Extract the [x, y] coordinate from the center of the cell holding the provided text.  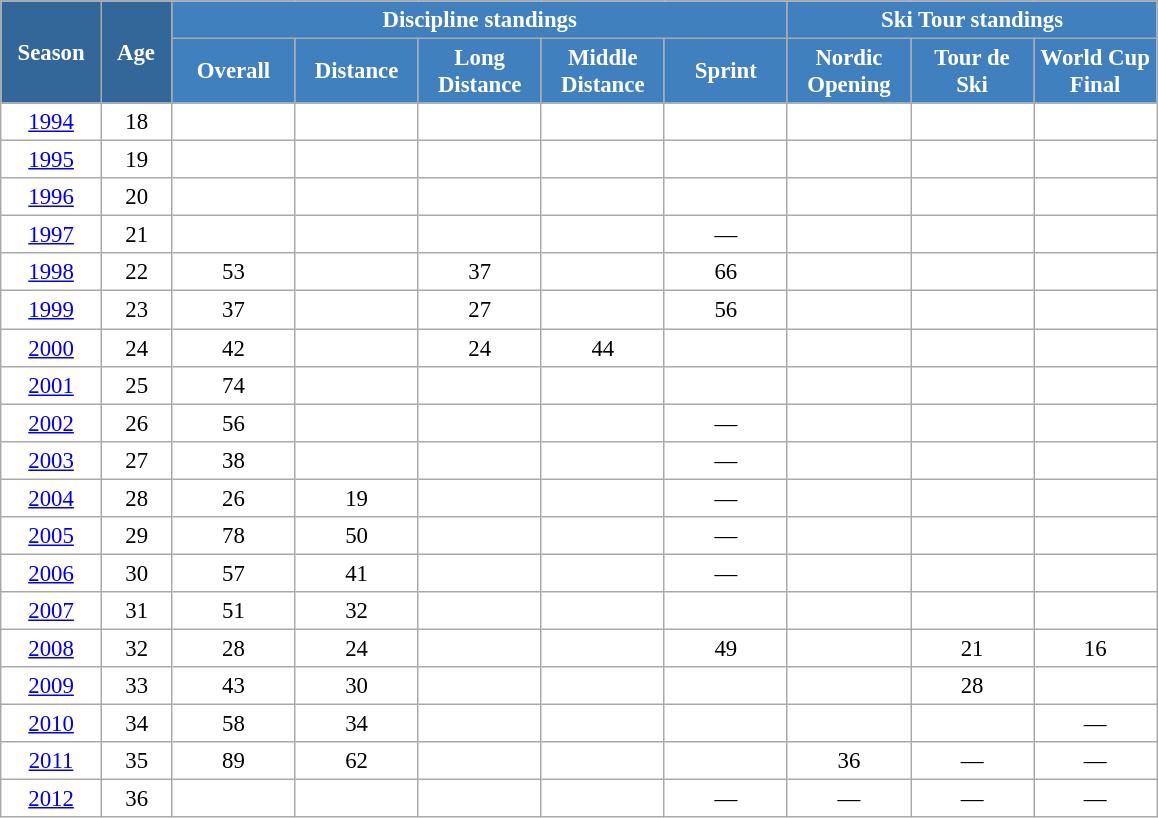
2005 [52, 536]
51 [234, 611]
58 [234, 724]
2002 [52, 423]
49 [726, 648]
Long Distance [480, 72]
66 [726, 273]
18 [136, 122]
2001 [52, 385]
89 [234, 761]
25 [136, 385]
1994 [52, 122]
57 [234, 573]
Middle Distance [602, 72]
2010 [52, 724]
53 [234, 273]
20 [136, 197]
62 [356, 761]
2008 [52, 648]
41 [356, 573]
Discipline standings [480, 20]
1998 [52, 273]
1995 [52, 160]
44 [602, 348]
Age [136, 52]
2011 [52, 761]
38 [234, 460]
42 [234, 348]
43 [234, 686]
1997 [52, 235]
2012 [52, 799]
35 [136, 761]
Season [52, 52]
World CupFinal [1096, 72]
2003 [52, 460]
1996 [52, 197]
23 [136, 310]
2000 [52, 348]
1999 [52, 310]
2004 [52, 498]
74 [234, 385]
29 [136, 536]
33 [136, 686]
Distance [356, 72]
50 [356, 536]
2009 [52, 686]
2007 [52, 611]
NordicOpening [848, 72]
Sprint [726, 72]
22 [136, 273]
Tour deSki [972, 72]
16 [1096, 648]
2006 [52, 573]
Ski Tour standings [972, 20]
78 [234, 536]
Overall [234, 72]
31 [136, 611]
